For the text-containing cell, return its midpoint in [X, Y] coordinate format. 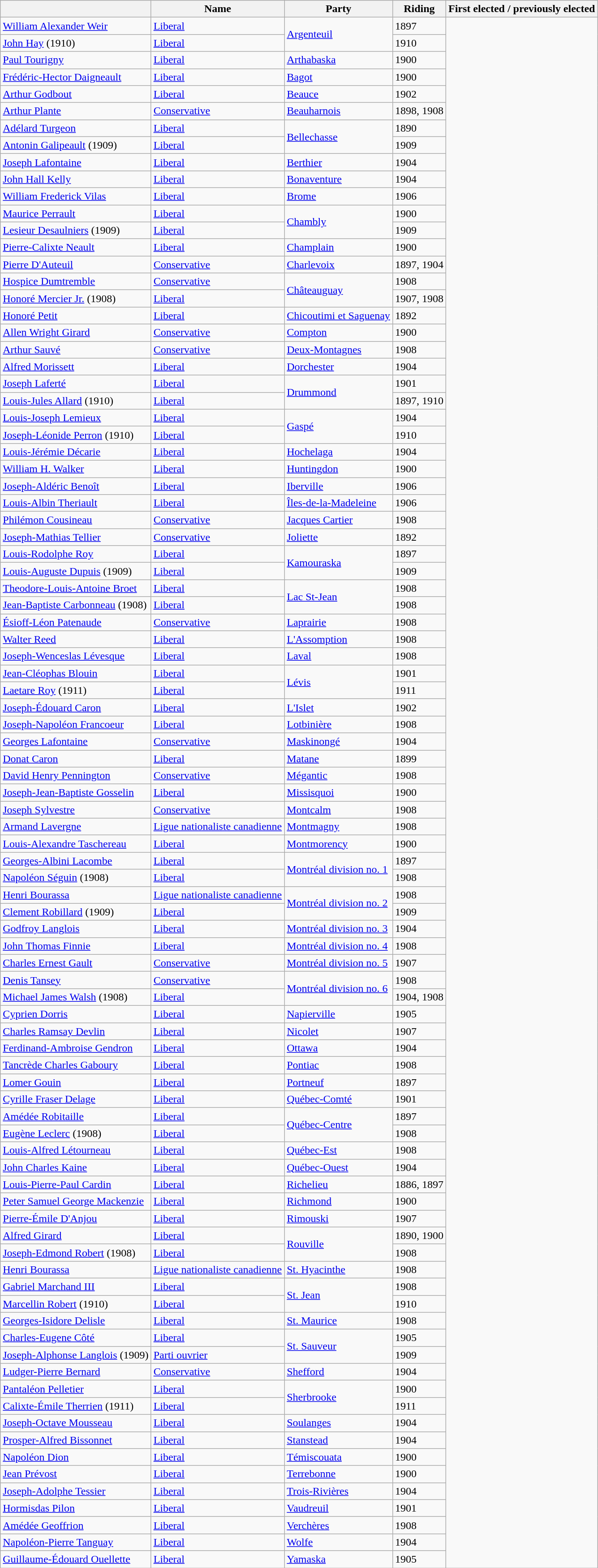
Montréal division no. 1 [339, 869]
Soulanges [339, 1423]
Hochelaga [339, 452]
Armand Lavergne [76, 827]
Louis-Rodolphe Roy [76, 554]
Louis-Alexandre Taschereau [76, 844]
Richmond [339, 1201]
Ottawa [339, 1048]
Napoléon-Pierre Tanguay [76, 1542]
Berthier [339, 162]
Montréal division no. 5 [339, 963]
Deux-Montagnes [339, 350]
Laval [339, 656]
1897, 1910 [419, 401]
Jacques Cartier [339, 520]
Michael James Walsh (1908) [76, 997]
Shefford [339, 1372]
Kamouraska [339, 563]
Honoré Petit [76, 316]
Party [339, 9]
Napierville [339, 1014]
Charles Ernest Gault [76, 963]
Nicolet [339, 1031]
Eugène Leclerc (1908) [76, 1133]
Montréal division no. 4 [339, 946]
Gaspé [339, 426]
Huntingdon [339, 469]
Îles-de-la-Madeleine [339, 503]
Joseph-Adolphe Tessier [76, 1491]
Wolfe [339, 1542]
Mégantic [339, 776]
First elected / previously elected [521, 9]
Philémon Cousineau [76, 520]
Rouville [339, 1244]
Jean-Cléophas Blouin [76, 673]
1890, 1900 [419, 1235]
Joseph-Mathias Tellier [76, 537]
Terrebonne [339, 1474]
Alfred Girard [76, 1235]
Louis-Joseph Lemieux [76, 418]
Chicoutimi et Saguenay [339, 316]
Laprairie [339, 622]
Riding [419, 9]
Georges Lafontaine [76, 741]
Maskinongé [339, 741]
1899 [419, 759]
Guillaume-Édouard Ouellette [76, 1559]
Hospice Dumtremble [76, 282]
Joseph-Aldéric Benoît [76, 486]
Lévis [339, 682]
Bonaventure [339, 179]
Paul Tourigny [76, 60]
St. Maurice [339, 1321]
Joseph-Octave Mousseau [76, 1423]
1904, 1908 [419, 997]
Montréal division no. 2 [339, 903]
Iberville [339, 486]
Ludger-Pierre Bernard [76, 1372]
Georges-Isidore Delisle [76, 1321]
Maurice Perrault [76, 214]
Montmagny [339, 827]
Napoléon Dion [76, 1457]
William Frederick Vilas [76, 196]
St. Sauveur [339, 1346]
St. Hyacinthe [339, 1269]
Arthur Godbout [76, 94]
Portneuf [339, 1082]
Pierre D'Auteuil [76, 265]
Cyprien Dorris [76, 1014]
Louis-Jérémie Décarie [76, 452]
Cyrille Fraser Delage [76, 1099]
Lac St-Jean [339, 597]
Matane [339, 759]
Ésioff-Léon Patenaude [76, 622]
Name [218, 9]
Peter Samuel George Mackenzie [76, 1201]
Dorchester [339, 367]
Honoré Mercier Jr. (1908) [76, 299]
Arthur Sauvé [76, 350]
Québec-Ouest [339, 1167]
Beauharnois [339, 111]
Sherbrooke [339, 1397]
David Henry Pennington [76, 776]
Arthur Plante [76, 111]
Québec-Centre [339, 1125]
Charles Ramsay Devlin [76, 1031]
Québec-Est [339, 1150]
Montréal division no. 6 [339, 988]
John Hall Kelly [76, 179]
1898, 1908 [419, 111]
Donat Caron [76, 759]
Pierre-Calixte Neault [76, 248]
1897, 1904 [419, 265]
Denis Tansey [76, 980]
Chambly [339, 222]
Joseph-Alphonse Langlois (1909) [76, 1355]
Alfred Morissett [76, 367]
Verchères [339, 1525]
Theodore-Louis-Antoine Broet [76, 588]
Rimouski [339, 1218]
Gabriel Marchand III [76, 1286]
Jean Prévost [76, 1474]
Joseph-Édouard Caron [76, 707]
Trois-Rivières [339, 1491]
John Charles Kaine [76, 1167]
Joseph-Jean-Baptiste Gosselin [76, 793]
Marcellin Robert (1910) [76, 1304]
Missisquoi [339, 793]
Charlevoix [339, 265]
Prosper-Alfred Bissonnet [76, 1440]
Louis-Pierre-Paul Cardin [76, 1184]
Joliette [339, 537]
Calixte-Émile Therrien (1911) [76, 1406]
Châteauguay [339, 290]
William H. Walker [76, 469]
Compton [339, 333]
1886, 1897 [419, 1184]
Ferdinand-Ambroise Gendron [76, 1048]
Antonin Galipeault (1909) [76, 145]
Louis-Jules Allard (1910) [76, 401]
Bagot [339, 77]
Louis-Albin Theriault [76, 503]
Richelieu [339, 1184]
Napoléon Séguin (1908) [76, 878]
St. Jean [339, 1295]
Yamaska [339, 1559]
Montmorency [339, 844]
1890 [419, 128]
Joseph-Napoléon Francoeur [76, 724]
Beauce [339, 94]
Bellechasse [339, 137]
Drummond [339, 392]
Brome [339, 196]
Charles-Eugene Côté [76, 1338]
Vaudreuil [339, 1508]
L'Assomption [339, 639]
Tancrède Charles Gaboury [76, 1065]
Joseph Lafontaine [76, 162]
1907, 1908 [419, 299]
Lomer Gouin [76, 1082]
Champlain [339, 248]
Jean-Baptiste Carbonneau (1908) [76, 605]
Laetare Roy (1911) [76, 690]
John Thomas Finnie [76, 946]
Joseph Laferté [76, 384]
Adélard Turgeon [76, 128]
Parti ouvrier [218, 1355]
Argenteuil [339, 34]
Joseph-Edmond Robert (1908) [76, 1252]
Amédée Robitaille [76, 1116]
Stanstead [339, 1440]
Lotbinière [339, 724]
Montcalm [339, 810]
William Alexander Weir [76, 26]
Témiscouata [339, 1457]
Joseph Sylvestre [76, 810]
Louis-Auguste Dupuis (1909) [76, 571]
Pantaléon Pelletier [76, 1389]
Québec-Comté [339, 1099]
Lesieur Desaulniers (1909) [76, 231]
Louis-Alfred Létourneau [76, 1150]
Pierre-Émile D'Anjou [76, 1218]
Arthabaska [339, 60]
Joseph-Wenceslas Lévesque [76, 656]
Hormisdas Pilon [76, 1508]
Allen Wright Girard [76, 333]
Godfroy Langlois [76, 929]
Joseph-Léonide Perron (1910) [76, 435]
Montréal division no. 3 [339, 929]
Pontiac [339, 1065]
Frédéric-Hector Daigneault [76, 77]
Amédée Geoffrion [76, 1525]
L'Islet [339, 707]
John Hay (1910) [76, 43]
Walter Reed [76, 639]
Clement Robillard (1909) [76, 912]
Georges-Albini Lacombe [76, 861]
